Return (x, y) of the center of cell containing provided text 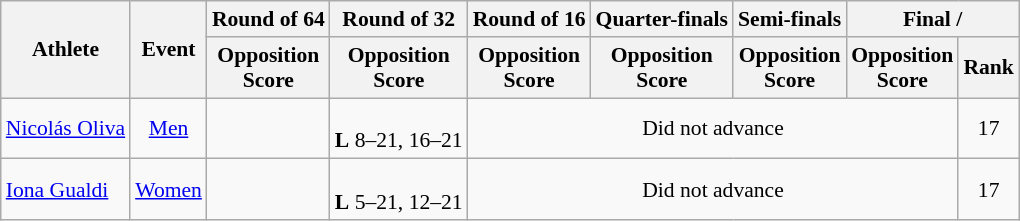
Event (168, 50)
Women (168, 190)
Semi-finals (790, 19)
Quarter-finals (662, 19)
Nicolás Oliva (66, 128)
L 5–21, 12–21 (399, 190)
Athlete (66, 50)
Round of 32 (399, 19)
Iona Gualdi (66, 190)
Men (168, 128)
Round of 64 (268, 19)
L 8–21, 16–21 (399, 128)
Round of 16 (530, 19)
Final / (932, 19)
Rank (988, 68)
